Return (x, y) of the center of cell containing provided text 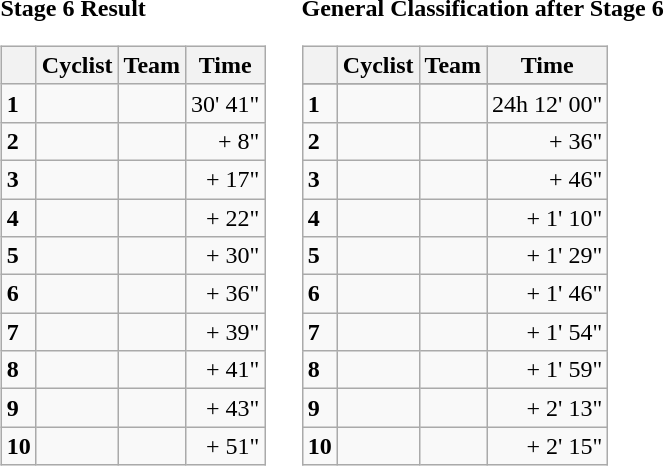
+ 17" (226, 179)
24h 12' 00" (548, 103)
+ 8" (226, 141)
+ 39" (226, 332)
30' 41" (226, 103)
+ 2' 15" (548, 446)
+ 43" (226, 408)
+ 41" (226, 370)
+ 1' 46" (548, 294)
+ 2' 13" (548, 408)
+ 1' 29" (548, 256)
+ 51" (226, 446)
+ 46" (548, 179)
+ 1' 10" (548, 217)
+ 1' 54" (548, 332)
+ 22" (226, 217)
+ 1' 59" (548, 370)
+ 30" (226, 256)
